Capture the cell that displays the provided text and extract its [x, y] central coordinate. 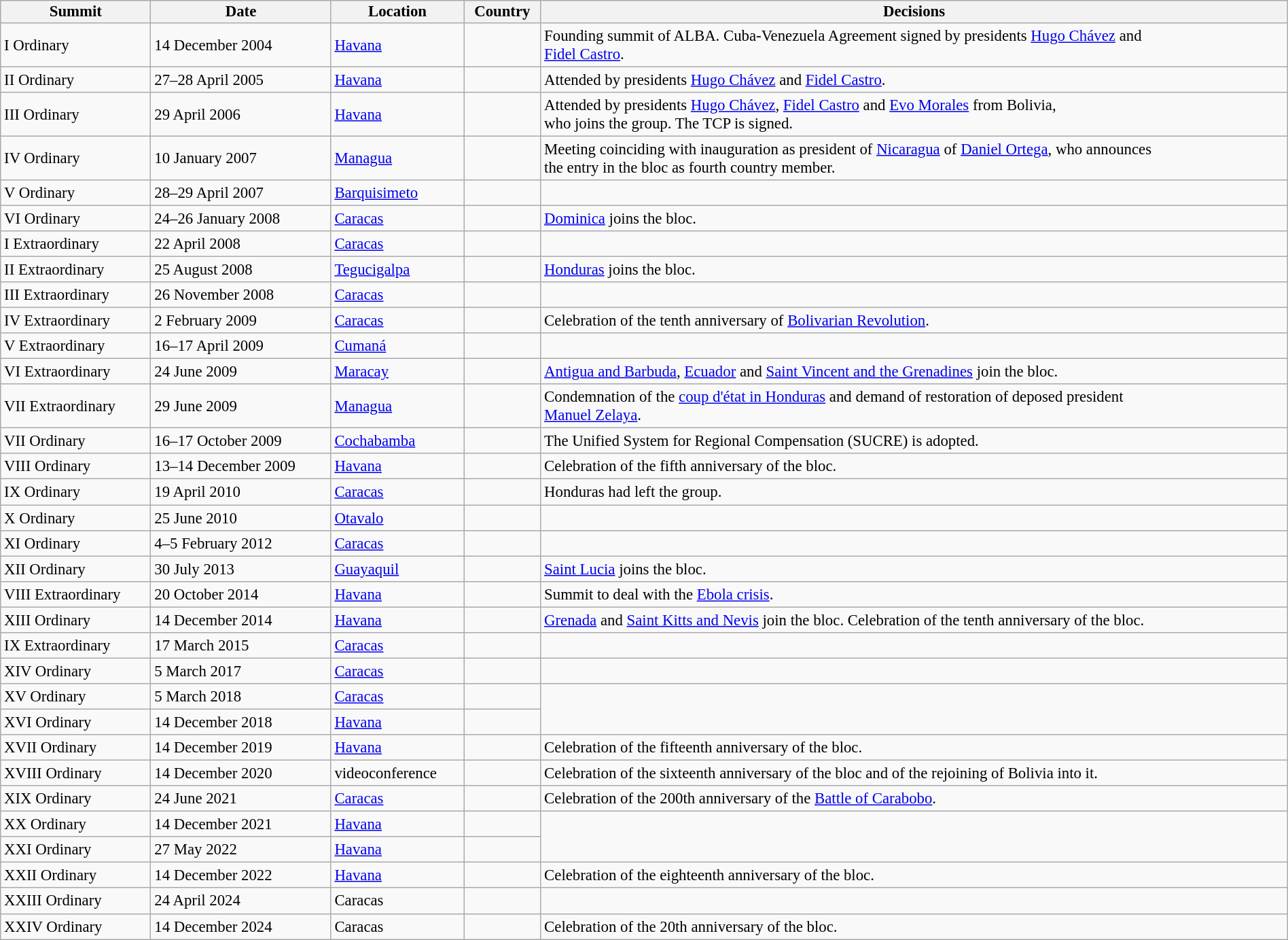
Country [503, 12]
VII Ordinary [76, 441]
Cochabamba [397, 441]
Honduras joins the bloc. [914, 269]
IX Extraordinary [76, 646]
16–17 April 2009 [240, 346]
videoconference [397, 773]
16–17 October 2009 [240, 441]
24 June 2009 [240, 372]
XIX Ordinary [76, 799]
19 April 2010 [240, 492]
XXI Ordinary [76, 850]
5 March 2017 [240, 671]
27–28 April 2005 [240, 80]
5 March 2018 [240, 697]
Grenada and Saint Kitts and Nevis join the bloc. Celebration of the tenth anniversary of the bloc. [914, 620]
III Ordinary [76, 114]
Dominica joins the bloc. [914, 218]
29 April 2006 [240, 114]
Cumaná [397, 346]
IV Extraordinary [76, 321]
V Extraordinary [76, 346]
Celebration of the fifteenth anniversary of the bloc. [914, 748]
XIII Ordinary [76, 620]
13–14 December 2009 [240, 467]
VI Ordinary [76, 218]
VII Extraordinary [76, 406]
14 December 2018 [240, 722]
XX Ordinary [76, 824]
2 February 2009 [240, 321]
14 December 2021 [240, 824]
VI Extraordinary [76, 372]
VIII Ordinary [76, 467]
Condemnation of the coup d'état in Honduras and demand of restoration of deposed president Manuel Zelaya. [914, 406]
Celebration of the tenth anniversary of Bolivarian Revolution. [914, 321]
XVII Ordinary [76, 748]
II Extraordinary [76, 269]
V Ordinary [76, 193]
XVI Ordinary [76, 722]
Antigua and Barbuda, Ecuador and Saint Vincent and the Grenadines join the bloc. [914, 372]
Meeting coinciding with inauguration as president of Nicaragua of Daniel Ortega, who announces the entry in the bloc as fourth country member. [914, 158]
28–29 April 2007 [240, 193]
IX Ordinary [76, 492]
II Ordinary [76, 80]
Celebration of the eighteenth anniversary of the bloc. [914, 875]
Saint Lucia joins the bloc. [914, 569]
I Extraordinary [76, 244]
25 August 2008 [240, 269]
14 December 2020 [240, 773]
XXIV Ordinary [76, 926]
14 December 2022 [240, 875]
Location [397, 12]
Celebration of the fifth anniversary of the bloc. [914, 467]
Founding summit of ALBA. Cuba-Venezuela Agreement signed by presidents Hugo Chávez andFidel Castro. [914, 45]
III Extraordinary [76, 295]
Summit [76, 12]
Attended by presidents Hugo Chávez, Fidel Castro and Evo Morales from Bolivia,who joins the group. The TCP is signed. [914, 114]
XIV Ordinary [76, 671]
Tegucigalpa [397, 269]
14 December 2014 [240, 620]
XV Ordinary [76, 697]
24 June 2021 [240, 799]
X Ordinary [76, 518]
Barquisimeto [397, 193]
Otavalo [397, 518]
24–26 January 2008 [240, 218]
IV Ordinary [76, 158]
Decisions [914, 12]
Attended by presidents Hugo Chávez and Fidel Castro. [914, 80]
Honduras had left the group. [914, 492]
20 October 2014 [240, 594]
XI Ordinary [76, 543]
I Ordinary [76, 45]
30 July 2013 [240, 569]
22 April 2008 [240, 244]
17 March 2015 [240, 646]
14 December 2004 [240, 45]
14 December 2019 [240, 748]
14 December 2024 [240, 926]
4–5 February 2012 [240, 543]
XVIII Ordinary [76, 773]
26 November 2008 [240, 295]
24 April 2024 [240, 901]
25 June 2010 [240, 518]
XII Ordinary [76, 569]
XXIII Ordinary [76, 901]
XXII Ordinary [76, 875]
Maracay [397, 372]
Celebration of the sixteenth anniversary of the bloc and of the rejoining of Bolivia into it. [914, 773]
27 May 2022 [240, 850]
10 January 2007 [240, 158]
Date [240, 12]
Celebration of the 200th anniversary of the Battle of Carabobo. [914, 799]
The Unified System for Regional Compensation (SUCRE) is adopted. [914, 441]
Celebration of the 20th anniversary of the bloc. [914, 926]
Guayaquil [397, 569]
Summit to deal with the Ebola crisis. [914, 594]
VIII Extraordinary [76, 594]
29 June 2009 [240, 406]
